Search for the cell housing the specified text and yield its [X, Y] center coordinate. 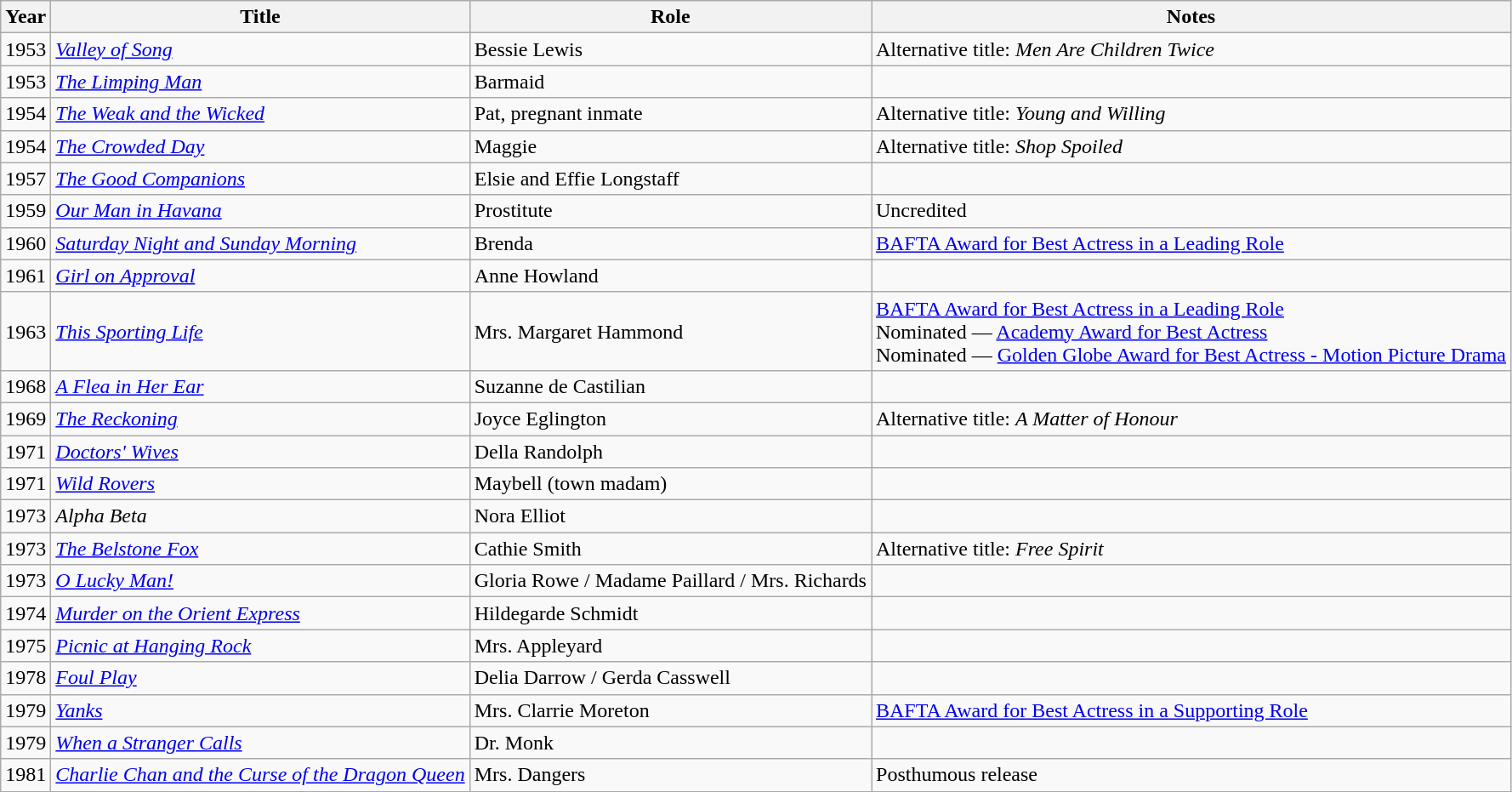
Maybell (town madam) [670, 484]
Charlie Chan and the Curse of the Dragon Queen [260, 775]
A Flea in Her Ear [260, 386]
1968 [26, 386]
Della Randolph [670, 452]
Alternative title: Free Spirit [1191, 549]
Murder on the Orient Express [260, 613]
Our Man in Havana [260, 211]
BAFTA Award for Best Actress in a Supporting Role [1191, 710]
Alternative title: Men Are Children Twice [1191, 49]
Foul Play [260, 678]
1963 [26, 331]
Title [260, 17]
Uncredited [1191, 211]
Elsie and Effie Longstaff [670, 179]
Nora Elliot [670, 516]
When a Stranger Calls [260, 743]
1978 [26, 678]
The Good Companions [260, 179]
Doctors' Wives [260, 452]
Valley of Song [260, 49]
Mrs. Dangers [670, 775]
Bessie Lewis [670, 49]
The Weak and the Wicked [260, 114]
1959 [26, 211]
Mrs. Clarrie Moreton [670, 710]
1981 [26, 775]
Yanks [260, 710]
Mrs. Appleyard [670, 646]
1961 [26, 276]
The Limping Man [260, 82]
Brenda [670, 243]
1957 [26, 179]
Delia Darrow / Gerda Casswell [670, 678]
O Lucky Man! [260, 581]
Pat, pregnant inmate [670, 114]
This Sporting Life [260, 331]
Anne Howland [670, 276]
Girl on Approval [260, 276]
BAFTA Award for Best Actress in a Leading Role [1191, 243]
Alternative title: Shop Spoiled [1191, 146]
Suzanne de Castilian [670, 386]
Posthumous release [1191, 775]
Maggie [670, 146]
Barmaid [670, 82]
Notes [1191, 17]
Role [670, 17]
1960 [26, 243]
1974 [26, 613]
Alpha Beta [260, 516]
Hildegarde Schmidt [670, 613]
Dr. Monk [670, 743]
Cathie Smith [670, 549]
Picnic at Hanging Rock [260, 646]
Alternative title: Young and Willing [1191, 114]
Year [26, 17]
Gloria Rowe / Madame Paillard / Mrs. Richards [670, 581]
The Reckoning [260, 419]
1969 [26, 419]
Saturday Night and Sunday Morning [260, 243]
The Crowded Day [260, 146]
Prostitute [670, 211]
Wild Rovers [260, 484]
1975 [26, 646]
Mrs. Margaret Hammond [670, 331]
Alternative title: A Matter of Honour [1191, 419]
The Belstone Fox [260, 549]
Joyce Eglington [670, 419]
